Locate the cell with the specified text and output its (X, Y) center coordinate. 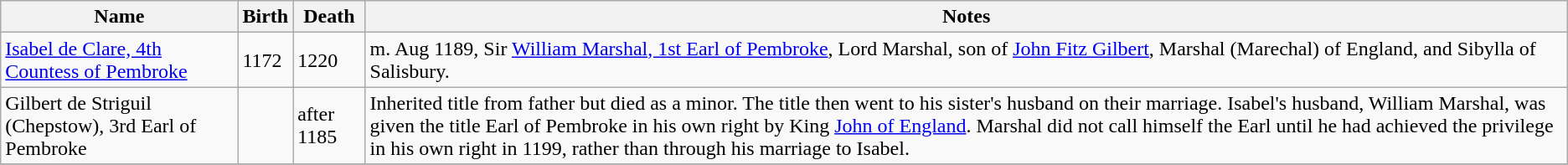
Death (329, 17)
Gilbert de Striguil (Chepstow), 3rd Earl of Pembroke (119, 126)
Notes (967, 17)
Name (119, 17)
after 1185 (329, 126)
Isabel de Clare, 4th Countess of Pembroke (119, 60)
1172 (266, 60)
1220 (329, 60)
Birth (266, 17)
